Locate the cell with the specified text and output its (x, y) center coordinate. 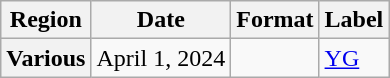
YG (354, 58)
Label (354, 20)
Format (275, 20)
Various (46, 58)
Date (161, 20)
April 1, 2024 (161, 58)
Region (46, 20)
